Output the (X, Y) coordinate of the center of the cell containing the given text.  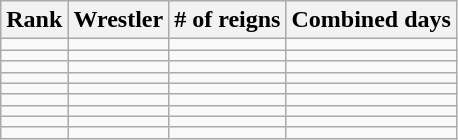
Rank (34, 20)
# of reigns (228, 20)
Combined days (371, 20)
Wrestler (118, 20)
